Locate the cell with the specified text and output its (X, Y) center coordinate. 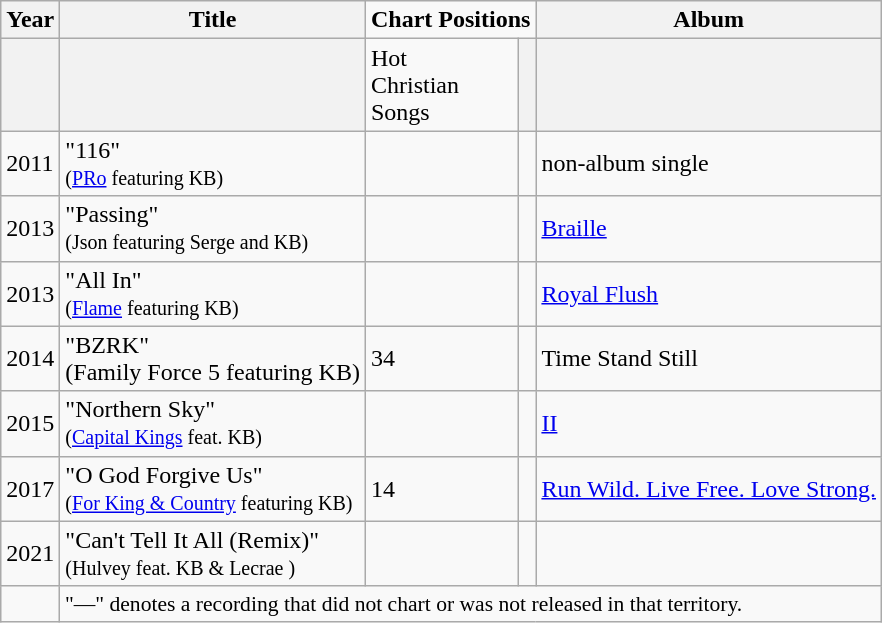
Run Wild. Live Free. Love Strong. (709, 488)
2014 (30, 358)
14 (442, 488)
"O God Forgive Us"(For King & Country featuring KB) (213, 488)
"Can't Tell It All (Remix)"(Hulvey feat. KB & Lecrae ) (213, 554)
2015 (30, 424)
Title (213, 20)
non-album single (709, 164)
34 (442, 358)
"116"(PRo featuring KB) (213, 164)
HotChristianSongs (442, 85)
2021 (30, 554)
"Passing"(Json featuring Serge and KB) (213, 228)
Year (30, 20)
2017 (30, 488)
Album (709, 20)
"All In"(Flame featuring KB) (213, 294)
Royal Flush (709, 294)
Chart Positions (450, 20)
"BZRK"(Family Force 5 featuring KB) (213, 358)
"Northern Sky"(Capital Kings feat. KB) (213, 424)
Braille (709, 228)
Time Stand Still (709, 358)
II (709, 424)
2011 (30, 164)
"—" denotes a recording that did not chart or was not released in that territory. (471, 604)
